For the text-containing cell, return its midpoint in (x, y) coordinate format. 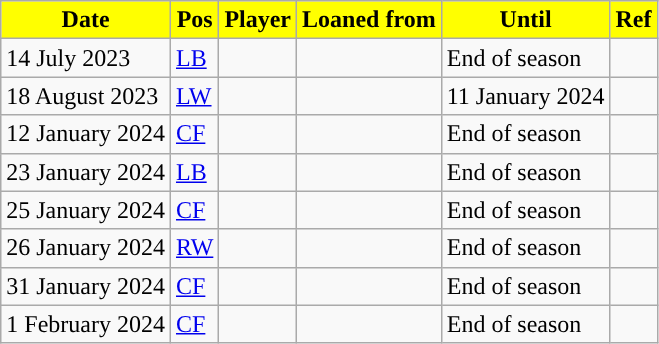
26 January 2024 (86, 248)
23 January 2024 (86, 172)
Ref (634, 20)
18 August 2023 (86, 96)
31 January 2024 (86, 286)
Pos (194, 20)
11 January 2024 (526, 96)
25 January 2024 (86, 210)
14 July 2023 (86, 58)
Until (526, 20)
Player (258, 20)
1 February 2024 (86, 324)
Date (86, 20)
RW (194, 248)
LW (194, 96)
12 January 2024 (86, 134)
Loaned from (370, 20)
